Extract the [X, Y] coordinate from the center of the cell holding the provided text.  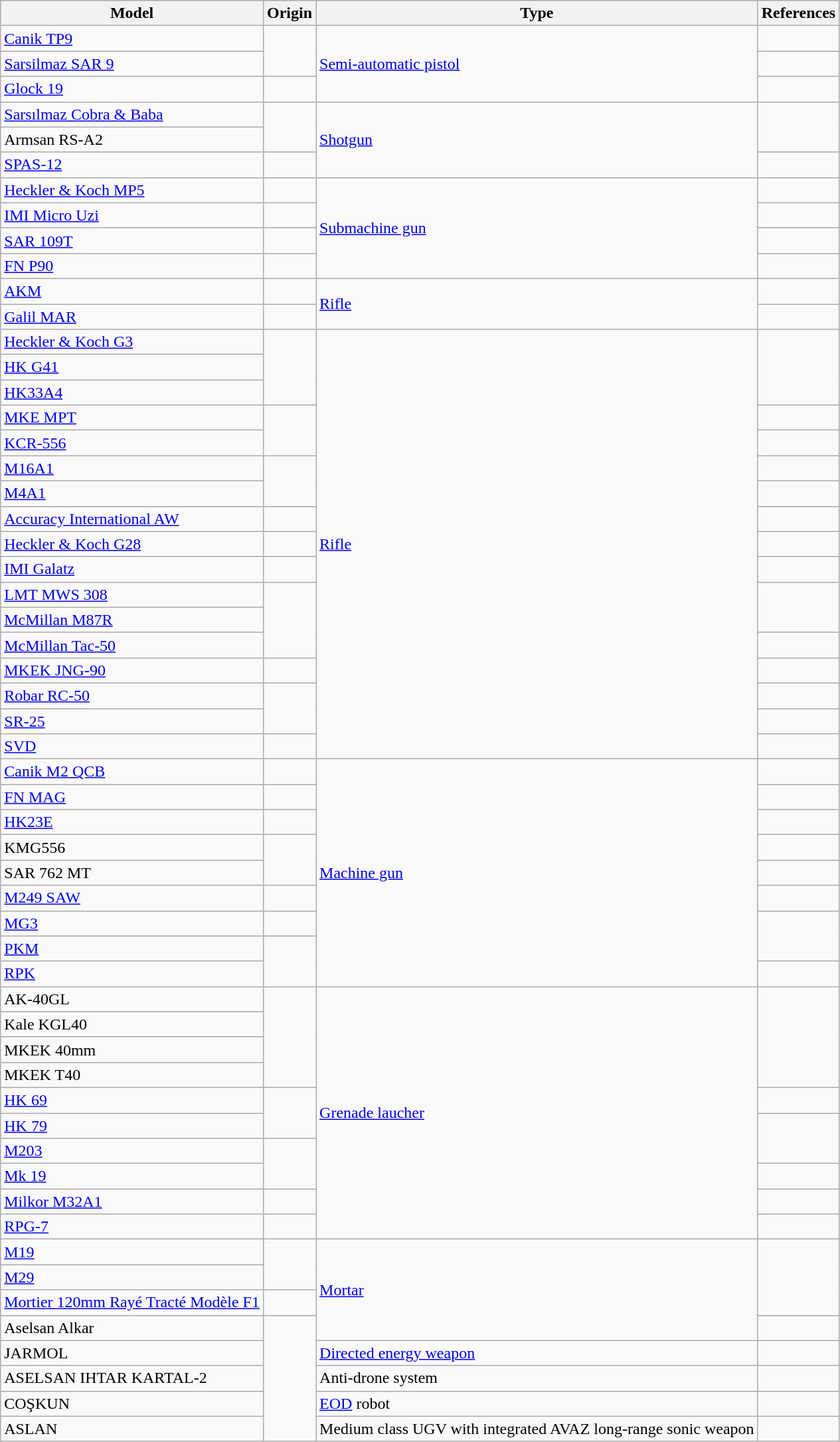
Accuracy International AW [132, 519]
Glock 19 [132, 89]
Heckler & Koch MP5 [132, 190]
Milkor M32A1 [132, 1202]
KMG556 [132, 848]
AK-40GL [132, 999]
References [798, 13]
M203 [132, 1151]
McMillan Tac-50 [132, 645]
LMT MWS 308 [132, 594]
Canik M2 QCB [132, 772]
Heckler & Koch G3 [132, 342]
MKEK 40mm [132, 1049]
AKM [132, 291]
MKE MPT [132, 418]
IMI Micro Uzi [132, 215]
Model [132, 13]
Semi-automatic pistol [537, 64]
M16A1 [132, 468]
SPAS-12 [132, 165]
MG3 [132, 923]
Robar RC-50 [132, 695]
M249 SAW [132, 898]
SAR 762 MT [132, 873]
Directed energy weapon [537, 1353]
MKEK T40 [132, 1075]
Submachine gun [537, 228]
Sarsilmaz SAR 9 [132, 64]
Anti-drone system [537, 1378]
SAR 109T [132, 240]
Origin [290, 13]
HK 79 [132, 1126]
SR-25 [132, 721]
Machine gun [537, 873]
SVD [132, 747]
Armsan RS-A2 [132, 139]
HK G41 [132, 367]
RPK [132, 974]
Galil MAR [132, 317]
PKM [132, 948]
JARMOL [132, 1353]
Heckler & Koch G28 [132, 544]
M29 [132, 1277]
Shotgun [537, 139]
HK33A4 [132, 393]
ASLAN [132, 1429]
Grenade laucher [537, 1113]
HK23E [132, 822]
ASELSAN IHTAR KARTAL-2 [132, 1378]
Aselsan Alkar [132, 1328]
M4A1 [132, 494]
COŞKUN [132, 1403]
HK 69 [132, 1100]
Sarsılmaz Cobra & Baba [132, 114]
Medium class UGV with integrated AVAZ long-range sonic weapon [537, 1429]
MKEK JNG-90 [132, 670]
Kale KGL40 [132, 1024]
KCR-556 [132, 443]
IMI Galatz [132, 569]
Mk 19 [132, 1176]
Mortar [537, 1290]
McMillan M87R [132, 620]
M19 [132, 1252]
RPG-7 [132, 1227]
Canik TP9 [132, 39]
Mortier 120mm Rayé Tracté Modèle F1 [132, 1303]
FN MAG [132, 797]
FN P90 [132, 266]
Type [537, 13]
EOD robot [537, 1403]
